Extract the [X, Y] coordinate from the center of the cell holding the provided text.  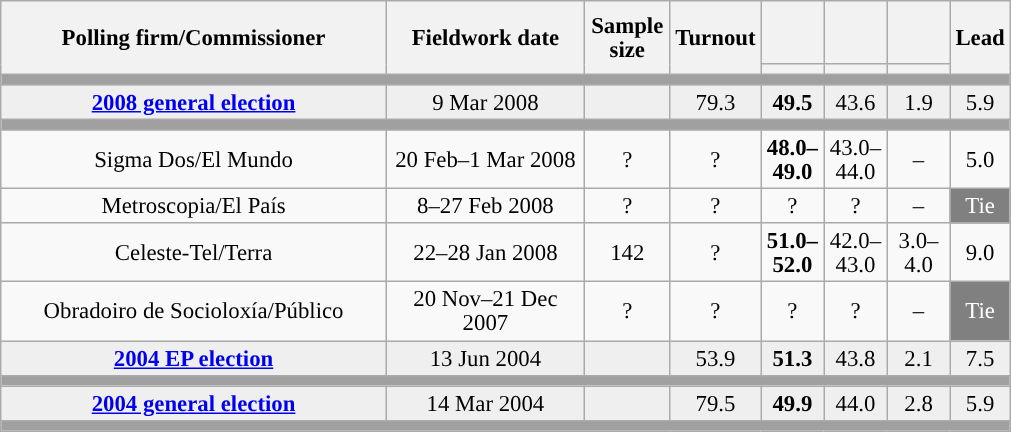
44.0 [856, 404]
Sigma Dos/El Mundo [194, 160]
20 Feb–1 Mar 2008 [485, 160]
42.0–43.0 [856, 254]
1.9 [918, 102]
Turnout [716, 38]
2.8 [918, 404]
2008 general election [194, 102]
Lead [980, 38]
48.0–49.0 [792, 160]
2.1 [918, 358]
49.5 [792, 102]
51.3 [792, 358]
53.9 [716, 358]
43.6 [856, 102]
8–27 Feb 2008 [485, 206]
2004 general election [194, 404]
9.0 [980, 254]
14 Mar 2004 [485, 404]
79.5 [716, 404]
22–28 Jan 2008 [485, 254]
20 Nov–21 Dec 2007 [485, 312]
9 Mar 2008 [485, 102]
Fieldwork date [485, 38]
3.0–4.0 [918, 254]
2004 EP election [194, 358]
Polling firm/Commissioner [194, 38]
5.0 [980, 160]
13 Jun 2004 [485, 358]
49.9 [792, 404]
Obradoiro de Socioloxía/Público [194, 312]
Metroscopia/El País [194, 206]
7.5 [980, 358]
79.3 [716, 102]
43.0–44.0 [856, 160]
51.0–52.0 [792, 254]
Sample size [627, 38]
Celeste-Tel/Terra [194, 254]
43.8 [856, 358]
142 [627, 254]
